Pinpoint the cell where the given text exists, returning its [X, Y] midpoint coordinate. 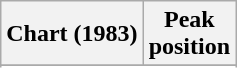
Chart (1983) [72, 34]
Peakposition [189, 34]
